Determine the [x, y] coordinate at the center of the cell enclosing the given text.  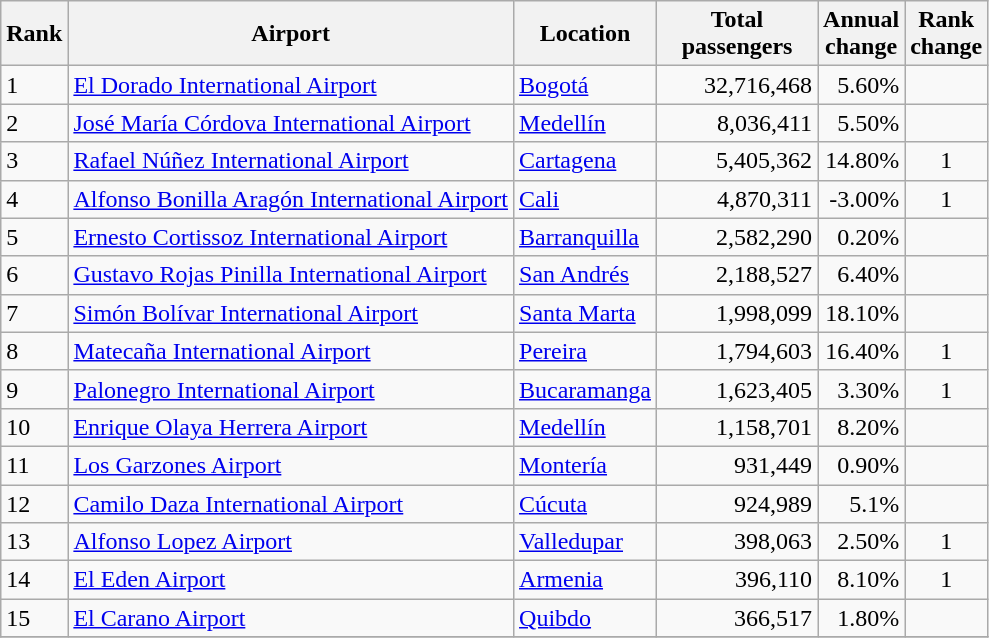
Totalpassengers [738, 34]
8 [34, 351]
5.1% [862, 503]
398,063 [738, 542]
Location [586, 34]
5.50% [862, 123]
15 [34, 618]
Santa Marta [586, 313]
1,794,603 [738, 351]
El Dorado International Airport [291, 85]
396,110 [738, 580]
8.20% [862, 427]
6 [34, 275]
3.30% [862, 389]
7 [34, 313]
4 [34, 199]
Cartagena [586, 161]
3 [34, 161]
1,158,701 [738, 427]
9 [34, 389]
Annualchange [862, 34]
Ernesto Cortissoz International Airport [291, 237]
14 [34, 580]
8,036,411 [738, 123]
-3.00% [862, 199]
2,188,527 [738, 275]
5.60% [862, 85]
2.50% [862, 542]
Armenia [586, 580]
18.10% [862, 313]
Bogotá [586, 85]
Simón Bolívar International Airport [291, 313]
12 [34, 503]
Cúcuta [586, 503]
32,716,468 [738, 85]
El Carano Airport [291, 618]
8.10% [862, 580]
2,582,290 [738, 237]
Los Garzones Airport [291, 465]
11 [34, 465]
16.40% [862, 351]
0.20% [862, 237]
Valledupar [586, 542]
San Andrés [586, 275]
10 [34, 427]
924,989 [738, 503]
366,517 [738, 618]
1,623,405 [738, 389]
Camilo Daza International Airport [291, 503]
Airport [291, 34]
Alfonso Lopez Airport [291, 542]
4,870,311 [738, 199]
Rafael Núñez International Airport [291, 161]
Enrique Olaya Herrera Airport [291, 427]
Rankchange [946, 34]
Palonegro International Airport [291, 389]
Cali [586, 199]
El Eden Airport [291, 580]
Barranquilla [586, 237]
931,449 [738, 465]
13 [34, 542]
José María Córdova International Airport [291, 123]
Quibdo [586, 618]
Alfonso Bonilla Aragón International Airport [291, 199]
2 [34, 123]
Rank [34, 34]
Bucaramanga [586, 389]
Gustavo Rojas Pinilla International Airport [291, 275]
5,405,362 [738, 161]
0.90% [862, 465]
14.80% [862, 161]
Pereira [586, 351]
1,998,099 [738, 313]
Montería [586, 465]
1.80% [862, 618]
6.40% [862, 275]
5 [34, 237]
Matecaña International Airport [291, 351]
